For the text-containing cell, return its midpoint in [X, Y] coordinate format. 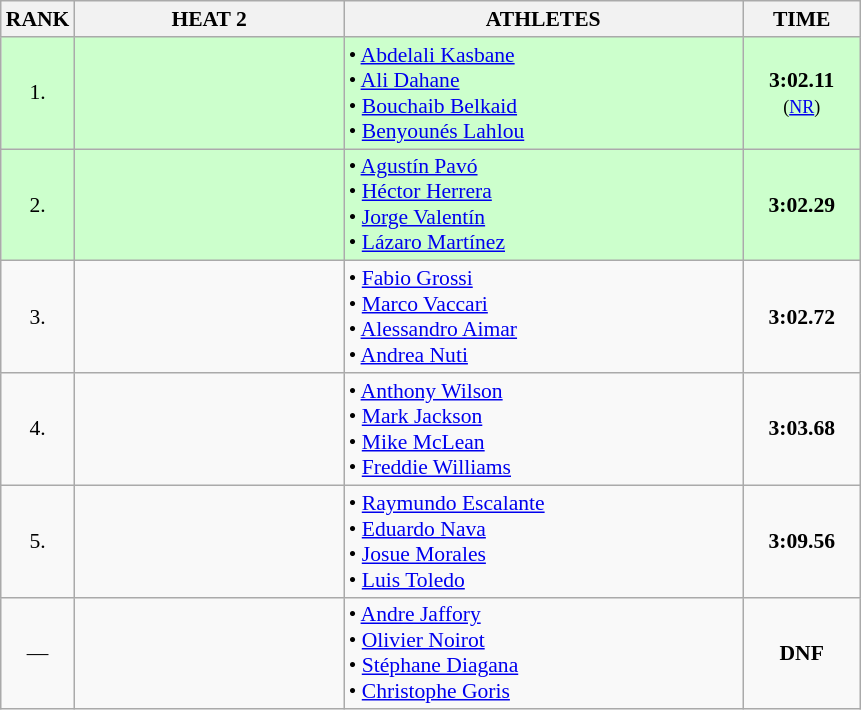
2. [38, 205]
• Agustín Pavó• Héctor Herrera• Jorge Valentín• Lázaro Martínez [544, 205]
RANK [38, 19]
3:09.56 [802, 541]
3:02.72 [802, 317]
ATHLETES [544, 19]
• Fabio Grossi• Marco Vaccari• Alessandro Aimar• Andrea Nuti [544, 317]
• Andre Jaffory• Olivier Noirot• Stéphane Diagana• Christophe Goris [544, 653]
DNF [802, 653]
3:02.11(NR) [802, 93]
• Abdelali Kasbane• Ali Dahane• Bouchaib Belkaid• Benyounés Lahlou [544, 93]
3:03.68 [802, 429]
• Raymundo Escalante• Eduardo Nava• Josue Morales• Luis Toledo [544, 541]
3. [38, 317]
• Anthony Wilson• Mark Jackson• Mike McLean• Freddie Williams [544, 429]
4. [38, 429]
TIME [802, 19]
5. [38, 541]
— [38, 653]
HEAT 2 [208, 19]
3:02.29 [802, 205]
1. [38, 93]
